Provide the [x, y] coordinate of the cell's center where the given text is located.  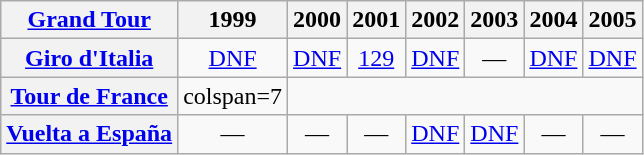
2003 [494, 20]
2000 [318, 20]
2001 [376, 20]
Tour de France [90, 96]
2004 [554, 20]
2002 [436, 20]
Giro d'Italia [90, 58]
colspan=7 [233, 96]
2005 [612, 20]
1999 [233, 20]
129 [376, 58]
Vuelta a España [90, 134]
Grand Tour [90, 20]
